For the text-containing cell, return its midpoint in (x, y) coordinate format. 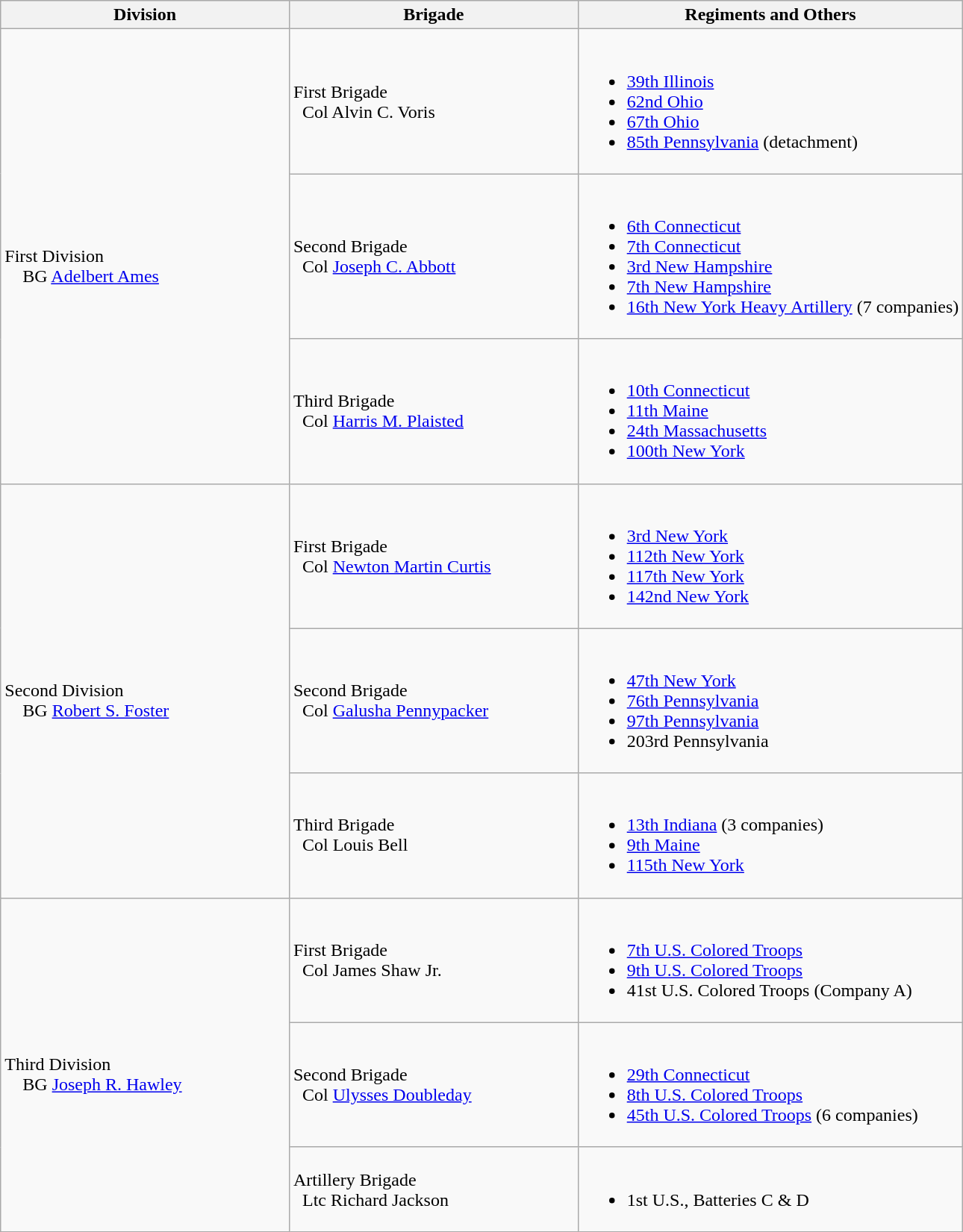
7th U.S. Colored Troops9th U.S. Colored Troops41st U.S. Colored Troops (Company A) (770, 960)
Artillery Brigade Ltc Richard Jackson (433, 1189)
1st U.S., Batteries C & D (770, 1189)
Second Division BG Robert S. Foster (145, 691)
Third Brigade Col Harris M. Plaisted (433, 411)
47th New York76th Pennsylvania97th Pennsylvania203rd Pennsylvania (770, 701)
First Division BG Adelbert Ames (145, 257)
13th Indiana (3 companies)9th Maine115th New York (770, 836)
First Brigade Col Alvin C. Voris (433, 101)
10th Connecticut11th Maine24th Massachusetts100th New York (770, 411)
39th Illinois62nd Ohio67th Ohio85th Pennsylvania (detachment) (770, 101)
Second Brigade Col Ulysses Doubleday (433, 1085)
Third Division BG Joseph R. Hawley (145, 1064)
Second Brigade Col Galusha Pennypacker (433, 701)
29th Connecticut8th U.S. Colored Troops45th U.S. Colored Troops (6 companies) (770, 1085)
First Brigade Col James Shaw Jr. (433, 960)
6th Connecticut7th Connecticut3rd New Hampshire7th New Hampshire16th New York Heavy Artillery (7 companies) (770, 257)
Second Brigade Col Joseph C. Abbott (433, 257)
First Brigade Col Newton Martin Curtis (433, 556)
Division (145, 15)
Third Brigade Col Louis Bell (433, 836)
Brigade (433, 15)
3rd New York112th New York117th New York142nd New York (770, 556)
Regiments and Others (770, 15)
